Identify which cell holds the provided text, then report its [x, y] central coordinate. 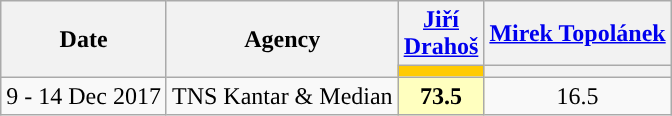
Mirek Topolánek [578, 34]
16.5 [578, 96]
9 - 14 Dec 2017 [84, 96]
TNS Kantar & Median [282, 96]
Date [84, 39]
73.5 [441, 96]
Jiří Drahoš [441, 34]
Agency [282, 39]
